Capture the cell that displays the provided text and extract its [x, y] central coordinate. 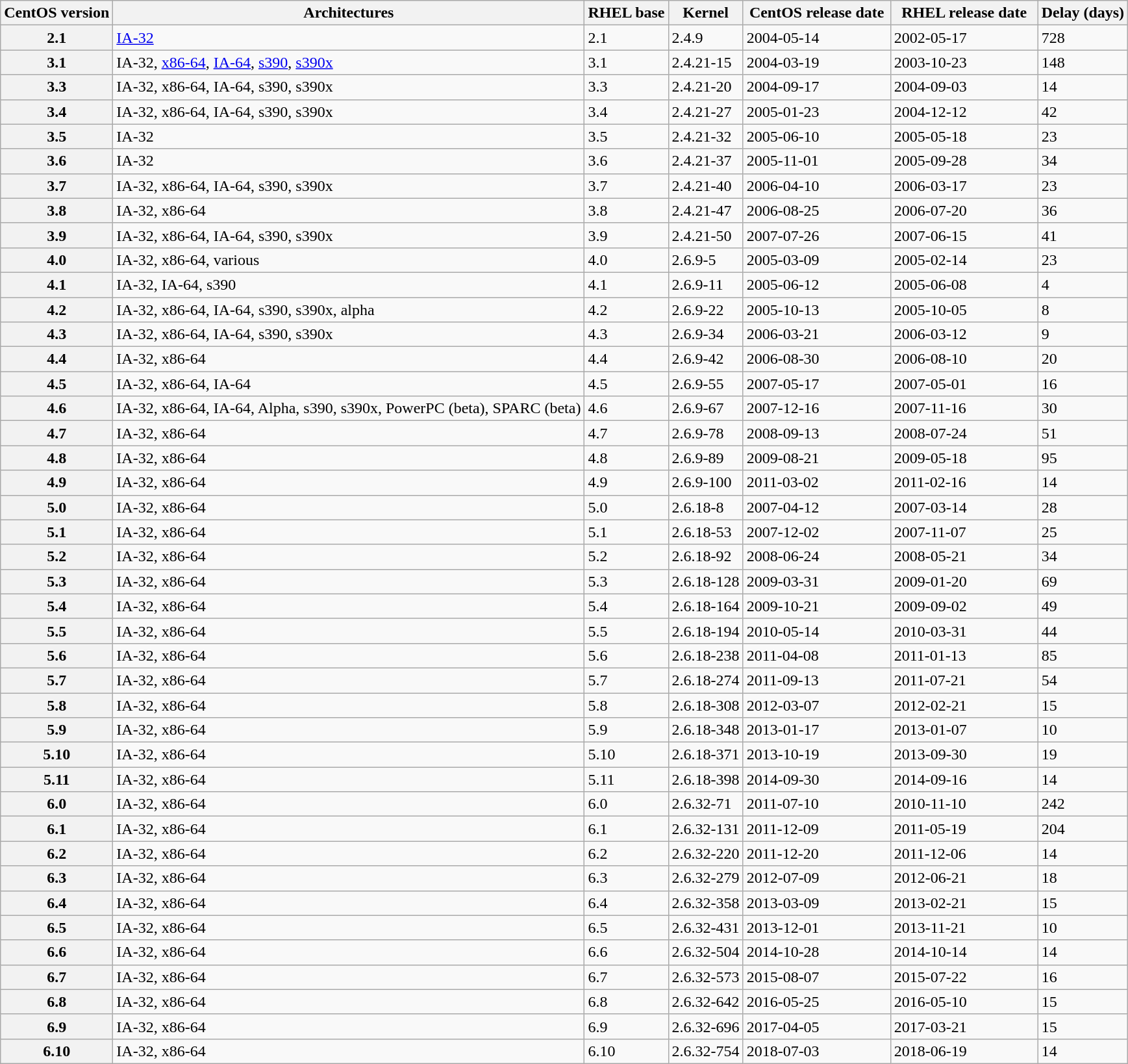
2018-07-03 [817, 1051]
2.6.32-573 [705, 977]
2.6.18-194 [705, 631]
2005-11-01 [817, 161]
2010-05-14 [817, 631]
2.6.9-89 [705, 458]
Architectures [349, 13]
2009-01-20 [964, 581]
2011-01-13 [964, 655]
2009-08-21 [817, 458]
2011-12-09 [817, 829]
2011-04-08 [817, 655]
IA-32, IA-64, s390 [349, 285]
2017-04-05 [817, 1026]
2011-12-20 [817, 854]
2005-06-10 [817, 136]
2011-05-19 [964, 829]
2002-05-17 [964, 38]
728 [1083, 38]
42 [1083, 112]
2007-11-16 [964, 409]
44 [1083, 631]
2.6.9-42 [705, 359]
2.6.18-53 [705, 532]
242 [1083, 804]
2.6.18-128 [705, 581]
2005-10-13 [817, 310]
2.6.18-398 [705, 779]
Delay (days) [1083, 13]
41 [1083, 235]
IA-32, x86-64, IA-64 [349, 384]
2012-03-07 [817, 705]
2.6.32-696 [705, 1026]
36 [1083, 210]
2006-04-10 [817, 186]
2009-05-18 [964, 458]
2.6.32-754 [705, 1051]
2011-02-16 [964, 483]
2008-09-13 [817, 433]
69 [1083, 581]
2013-02-21 [964, 903]
2011-07-21 [964, 680]
2013-12-01 [817, 928]
2.6.32-220 [705, 854]
2.6.18-348 [705, 730]
2.6.18-164 [705, 606]
51 [1083, 433]
2006-03-12 [964, 335]
2007-07-26 [817, 235]
2007-04-12 [817, 507]
2.4.9 [705, 38]
2.4.21-37 [705, 161]
2013-01-17 [817, 730]
2.6.9-22 [705, 310]
2006-08-30 [817, 359]
25 [1083, 532]
2.6.32-279 [705, 878]
2005-05-18 [964, 136]
4 [1083, 285]
2.6.9-100 [705, 483]
2.6.9-11 [705, 285]
2009-09-02 [964, 606]
2004-03-19 [817, 62]
2011-12-06 [964, 854]
2012-07-09 [817, 878]
2016-05-10 [964, 1002]
2.6.18-274 [705, 680]
2.6.32-131 [705, 829]
2014-10-14 [964, 952]
2.6.32-431 [705, 928]
2006-08-25 [817, 210]
2.6.18-92 [705, 557]
2007-12-16 [817, 409]
2010-11-10 [964, 804]
2.6.18-371 [705, 755]
2.6.18-238 [705, 655]
2011-09-13 [817, 680]
2.6.18-308 [705, 705]
2014-09-16 [964, 779]
204 [1083, 829]
CentOS version [57, 13]
2015-08-07 [817, 977]
IA-32, x86-64, IA-64, Alpha, s390, s390x, PowerPC (beta), SPARC (beta) [349, 409]
2013-10-19 [817, 755]
2006-08-10 [964, 359]
2010-03-31 [964, 631]
2005-06-08 [964, 285]
2007-03-14 [964, 507]
2016-05-25 [817, 1002]
2013-03-09 [817, 903]
2013-09-30 [964, 755]
28 [1083, 507]
2007-12-02 [817, 532]
2009-10-21 [817, 606]
2018-06-19 [964, 1051]
2005-02-14 [964, 260]
2005-09-28 [964, 161]
2.6.32-642 [705, 1002]
2012-02-21 [964, 705]
2007-05-17 [817, 384]
CentOS release date [817, 13]
2005-01-23 [817, 112]
2009-03-31 [817, 581]
IA-32, x86-64, various [349, 260]
2015-07-22 [964, 977]
2008-07-24 [964, 433]
2.4.21-50 [705, 235]
85 [1083, 655]
148 [1083, 62]
2.6.18-8 [705, 507]
2006-07-20 [964, 210]
2005-10-05 [964, 310]
2017-03-21 [964, 1026]
2.4.21-40 [705, 186]
19 [1083, 755]
2004-09-17 [817, 87]
2013-11-21 [964, 928]
49 [1083, 606]
9 [1083, 335]
2.4.21-27 [705, 112]
2006-03-17 [964, 186]
2.6.32-358 [705, 903]
2011-07-10 [817, 804]
95 [1083, 458]
30 [1083, 409]
2.4.21-15 [705, 62]
2008-06-24 [817, 557]
IA-32, x86-64, IA-64, s390, s390x, alpha [349, 310]
2004-05-14 [817, 38]
2005-06-12 [817, 285]
2006-03-21 [817, 335]
2007-06-15 [964, 235]
2.6.32-71 [705, 804]
2004-12-12 [964, 112]
Kernel [705, 13]
54 [1083, 680]
2003-10-23 [964, 62]
2.4.21-20 [705, 87]
2004-09-03 [964, 87]
2.4.21-47 [705, 210]
2007-11-07 [964, 532]
8 [1083, 310]
2012-06-21 [964, 878]
2.4.21-32 [705, 136]
2.6.9-34 [705, 335]
2.6.32-504 [705, 952]
RHEL base [626, 13]
2011-03-02 [817, 483]
2007-05-01 [964, 384]
2013-01-07 [964, 730]
2014-09-30 [817, 779]
2008-05-21 [964, 557]
20 [1083, 359]
2.6.9-5 [705, 260]
2.6.9-55 [705, 384]
18 [1083, 878]
2005-03-09 [817, 260]
2014-10-28 [817, 952]
2.6.9-78 [705, 433]
2.6.9-67 [705, 409]
RHEL release date [964, 13]
